Search for the cell housing the specified text and yield its [x, y] center coordinate. 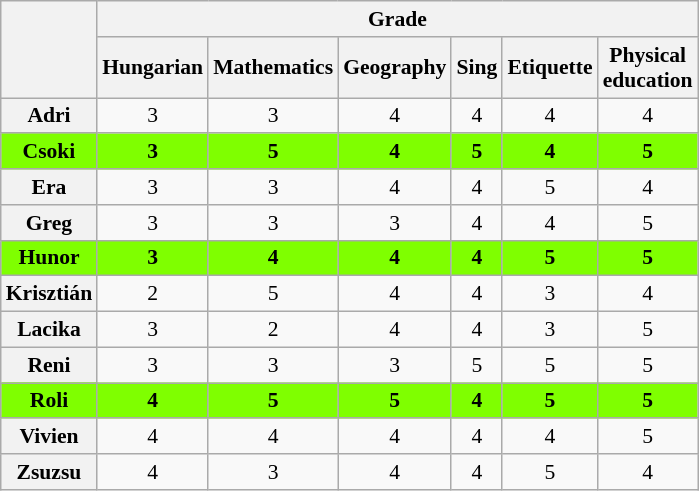
Lacika [49, 330]
Geography [394, 68]
Vivien [49, 437]
Greg [49, 223]
Hungarian [152, 68]
Adri [49, 116]
Reni [49, 365]
Krisztián [49, 294]
Roli [49, 401]
Mathematics [273, 68]
Sing [476, 68]
Physical education [648, 68]
Grade [397, 19]
Era [49, 187]
Csoki [49, 152]
Hunor [49, 258]
Zsuzsu [49, 472]
Etiquette [550, 68]
